Identify which cell holds the provided text, then report its [X, Y] central coordinate. 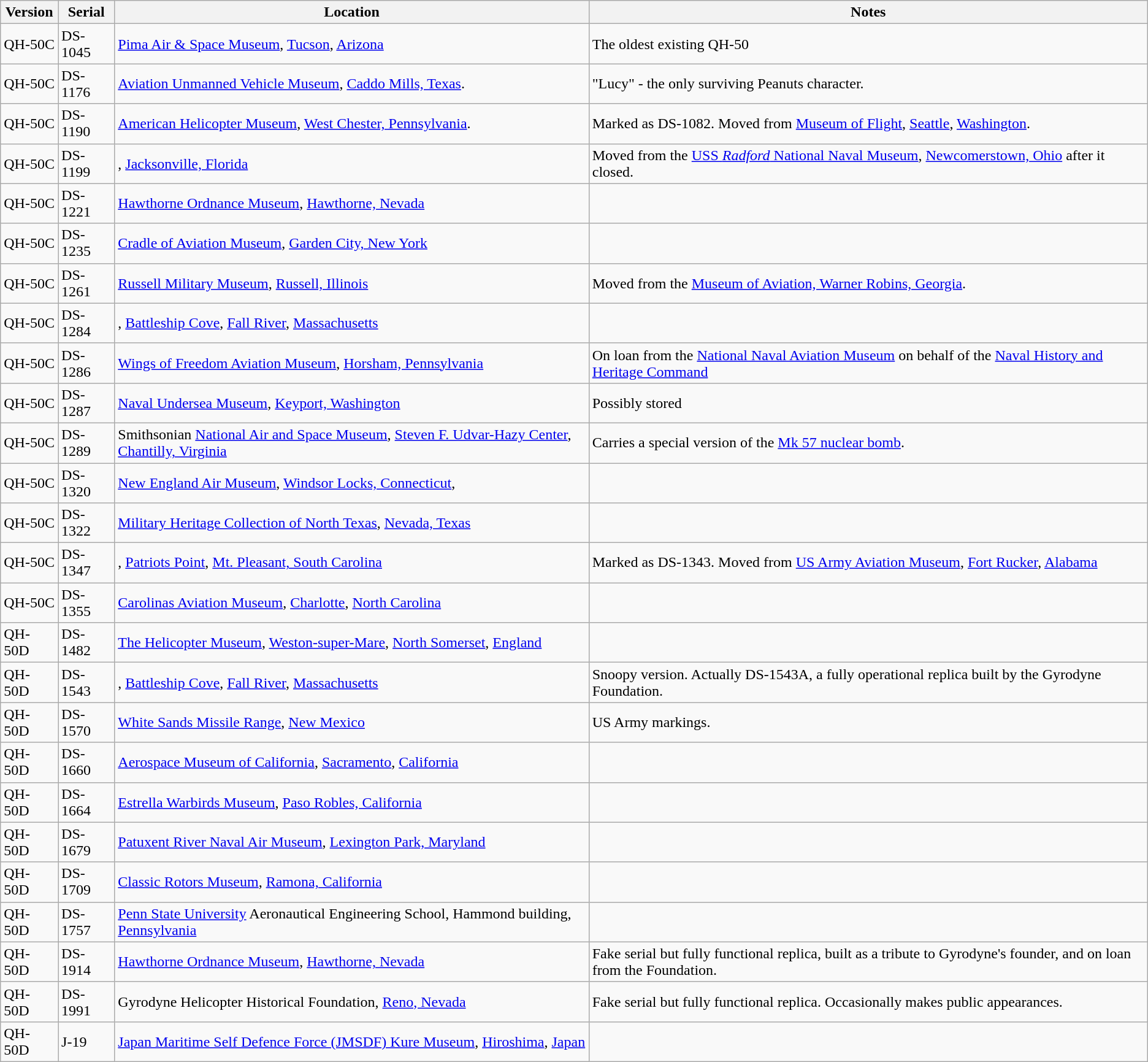
DS-1235 [86, 243]
, Jacksonville, Florida [352, 163]
Marked as DS‑1082. Moved from Museum of Flight, Seattle, Washington. [868, 124]
DS-1190 [86, 124]
DS-1482 [86, 643]
DS-1221 [86, 204]
DS-1570 [86, 723]
Smithsonian National Air and Space Museum, Steven F. Udvar-Hazy Center, Chantilly, Virginia [352, 443]
DS-1286 [86, 363]
Carolinas Aviation Museum, Charlotte, North Carolina [352, 602]
DS-1757 [86, 922]
DS-1355 [86, 602]
Carries a special version of the Mk 57 nuclear bomb. [868, 443]
Location [352, 12]
On loan from the National Naval Aviation Museum on behalf of the Naval History and Heritage Command [868, 363]
DS-1679 [86, 842]
Marked as DS-1343. Moved from US Army Aviation Museum, Fort Rucker, Alabama [868, 563]
DS-1914 [86, 962]
Cradle of Aviation Museum, Garden City, New York [352, 243]
Moved from the USS Radford National Naval Museum, Newcomerstown, Ohio after it closed. [868, 163]
DS-1045 [86, 44]
Snoopy version. Actually DS-1543A, a fully operational replica built by the Gyrodyne Foundation. [868, 682]
Pima Air & Space Museum, Tucson, Arizona [352, 44]
DS-1289 [86, 443]
Classic Rotors Museum, Ramona, California [352, 882]
Moved from the Museum of Aviation, Warner Robins, Georgia. [868, 283]
New England Air Museum, Windsor Locks, Connecticut, [352, 482]
Estrella Warbirds Museum, Paso Robles, California [352, 802]
Fake serial but fully functional replica. Occasionally makes public appearances. [868, 1001]
DS-1991 [86, 1001]
Gyrodyne Helicopter Historical Foundation, Reno, Nevada [352, 1001]
DS-1322 [86, 523]
DS-1709 [86, 882]
DS-1261 [86, 283]
DS-1664 [86, 802]
, Patriots Point, Mt. Pleasant, South Carolina [352, 563]
DS-1287 [86, 402]
Possibly stored [868, 402]
Russell Military Museum, Russell, Illinois [352, 283]
Japan Maritime Self Defence Force (JMSDF) Kure Museum, Hiroshima, Japan [352, 1042]
The oldest existing QH-50 [868, 44]
Serial [86, 12]
US Army markings. [868, 723]
The Helicopter Museum, Weston-super-Mare, North Somerset, England [352, 643]
Fake serial but fully functional replica, built as a tribute to Gyrodyne's founder, and on loan from the Foundation. [868, 962]
American Helicopter Museum, West Chester, Pennsylvania. [352, 124]
DS-1543 [86, 682]
Notes [868, 12]
DS-1320 [86, 482]
DS-1347 [86, 563]
Penn State University Aeronautical Engineering School, Hammond building, Pennsylvania [352, 922]
Aviation Unmanned Vehicle Museum, Caddo Mills, Texas. [352, 83]
DS-1660 [86, 762]
Wings of Freedom Aviation Museum, Horsham, Pennsylvania [352, 363]
DS-1176 [86, 83]
Aerospace Museum of California, Sacramento, California [352, 762]
J-19 [86, 1042]
DS-1284 [86, 323]
"Lucy" - the only surviving Peanuts character. [868, 83]
White Sands Missile Range, New Mexico [352, 723]
Military Heritage Collection of North Texas, Nevada, Texas [352, 523]
Version [29, 12]
Naval Undersea Museum, Keyport, Washington [352, 402]
DS-1199 [86, 163]
Patuxent River Naval Air Museum, Lexington Park, Maryland [352, 842]
